Return the [x, y] coordinate for the center point of the cell that contains the specified text.  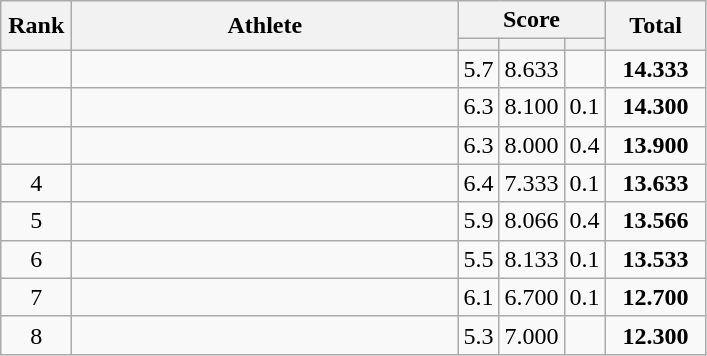
6 [36, 259]
Athlete [265, 26]
13.566 [656, 221]
14.333 [656, 69]
Total [656, 26]
13.900 [656, 145]
5.5 [478, 259]
8.633 [532, 69]
8.133 [532, 259]
5 [36, 221]
8.066 [532, 221]
7 [36, 297]
5.7 [478, 69]
8 [36, 335]
6.1 [478, 297]
4 [36, 183]
Score [532, 20]
8.000 [532, 145]
8.100 [532, 107]
13.633 [656, 183]
13.533 [656, 259]
12.700 [656, 297]
Rank [36, 26]
6.700 [532, 297]
7.333 [532, 183]
5.3 [478, 335]
12.300 [656, 335]
6.4 [478, 183]
7.000 [532, 335]
5.9 [478, 221]
14.300 [656, 107]
